Return [x, y] of the center of cell containing provided text 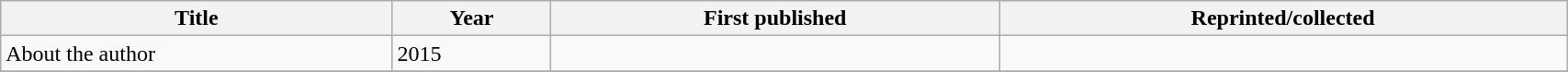
About the author [197, 54]
Reprinted/collected [1283, 18]
Year [472, 18]
2015 [472, 54]
First published [775, 18]
Title [197, 18]
